From the cell containing the given text, extract its center point as (x, y) coordinate. 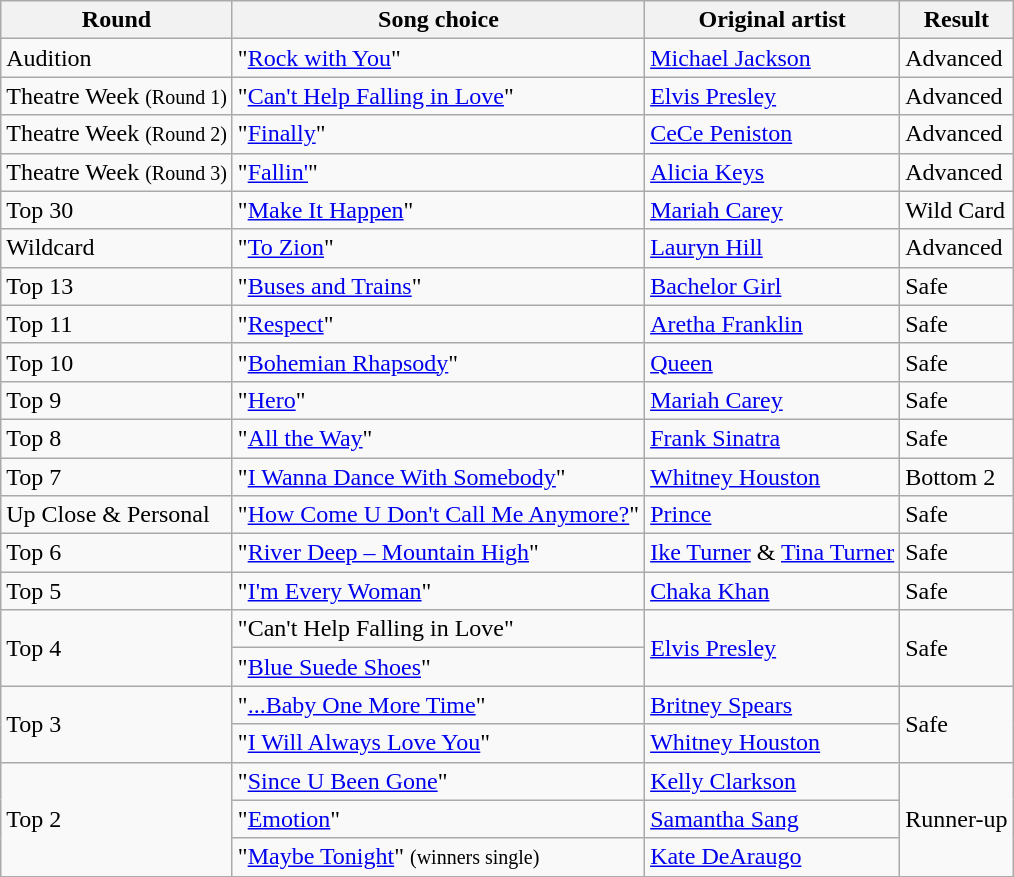
Top 6 (117, 553)
"Bohemian Rhapsody" (438, 362)
Theatre Week (Round 2) (117, 134)
Michael Jackson (772, 58)
CeCe Peniston (772, 134)
"I Wanna Dance With Somebody" (438, 477)
Kelly Clarkson (772, 781)
Samantha Sang (772, 819)
Lauryn Hill (772, 248)
Frank Sinatra (772, 438)
"River Deep – Mountain High" (438, 553)
"Blue Suede Shoes" (438, 667)
Audition (117, 58)
Top 2 (117, 819)
Kate DeAraugo (772, 857)
"Fallin'" (438, 172)
Aretha Franklin (772, 324)
Top 30 (117, 210)
"Finally" (438, 134)
Original artist (772, 20)
"Rock with You" (438, 58)
"Emotion" (438, 819)
Song choice (438, 20)
"Respect" (438, 324)
Ike Turner & Tina Turner (772, 553)
"Since U Been Gone" (438, 781)
Queen (772, 362)
Britney Spears (772, 705)
Theatre Week (Round 1) (117, 96)
Top 11 (117, 324)
Top 4 (117, 648)
"Make It Happen" (438, 210)
"...Baby One More Time" (438, 705)
"To Zion" (438, 248)
Top 5 (117, 591)
Result (956, 20)
"Maybe Tonight" (winners single) (438, 857)
Top 7 (117, 477)
Alicia Keys (772, 172)
Top 3 (117, 724)
"All the Way" (438, 438)
Top 8 (117, 438)
"Buses and Trains" (438, 286)
Up Close & Personal (117, 515)
Top 13 (117, 286)
"How Come U Don't Call Me Anymore?" (438, 515)
Runner-up (956, 819)
"Hero" (438, 400)
Prince (772, 515)
Chaka Khan (772, 591)
Bachelor Girl (772, 286)
Wild Card (956, 210)
"I Will Always Love You" (438, 743)
Top 9 (117, 400)
Wildcard (117, 248)
"I'm Every Woman" (438, 591)
Theatre Week (Round 3) (117, 172)
Top 10 (117, 362)
Round (117, 20)
Bottom 2 (956, 477)
